Find where the given text appears and provide that cell's center as (x, y) coordinate. 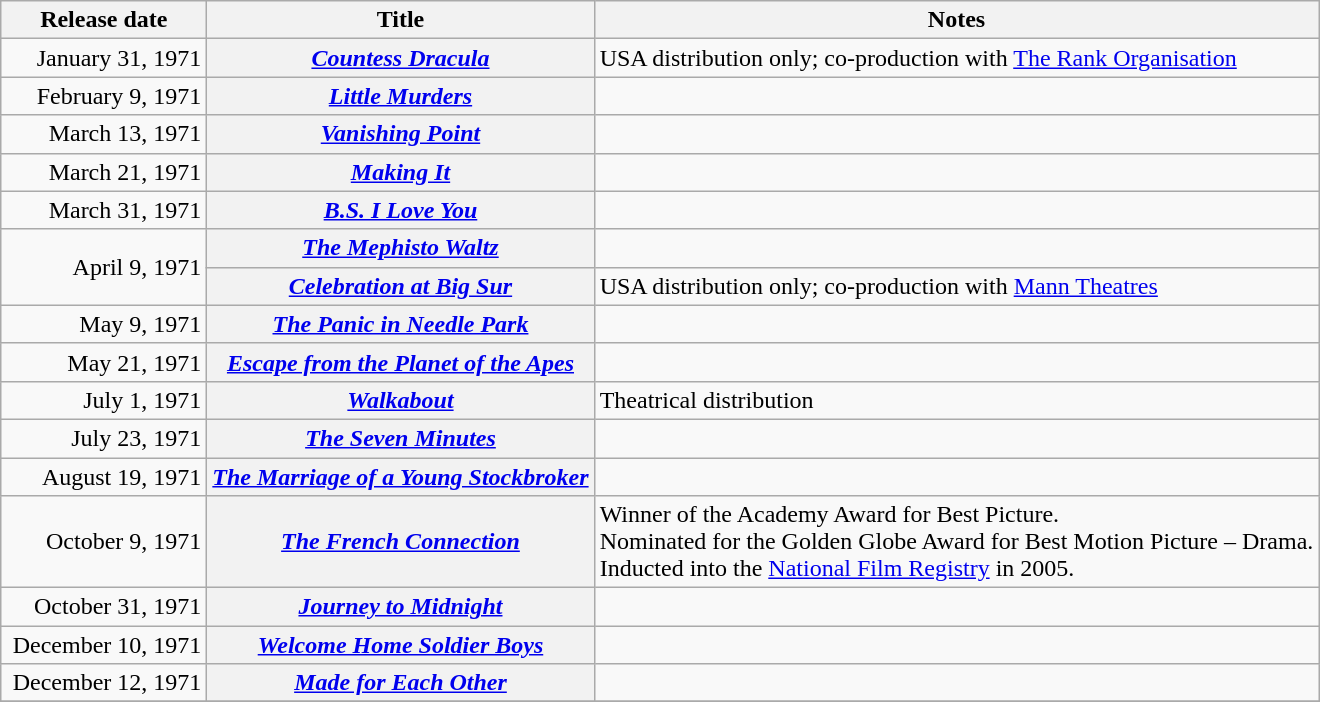
Welcome Home Soldier Boys (400, 645)
The Mephisto Waltz (400, 248)
April 9, 1971 (104, 267)
Countess Dracula (400, 58)
Celebration at Big Sur (400, 286)
Title (400, 20)
March 13, 1971 (104, 134)
February 9, 1971 (104, 96)
Theatrical distribution (956, 400)
B.S. I Love You (400, 210)
USA distribution only; co-production with Mann Theatres (956, 286)
Release date (104, 20)
Made for Each Other (400, 683)
Walkabout (400, 400)
March 21, 1971 (104, 172)
May 21, 1971 (104, 362)
Notes (956, 20)
The Marriage of a Young Stockbroker (400, 477)
Journey to Midnight (400, 607)
Making It (400, 172)
USA distribution only; co-production with The Rank Organisation (956, 58)
The Panic in Needle Park (400, 324)
May 9, 1971 (104, 324)
July 1, 1971 (104, 400)
The French Connection (400, 542)
October 9, 1971 (104, 542)
March 31, 1971 (104, 210)
Vanishing Point (400, 134)
Little Murders (400, 96)
Escape from the Planet of the Apes (400, 362)
October 31, 1971 (104, 607)
July 23, 1971 (104, 438)
December 10, 1971 (104, 645)
December 12, 1971 (104, 683)
The Seven Minutes (400, 438)
August 19, 1971 (104, 477)
January 31, 1971 (104, 58)
